Return (x, y) of the center of cell containing provided text 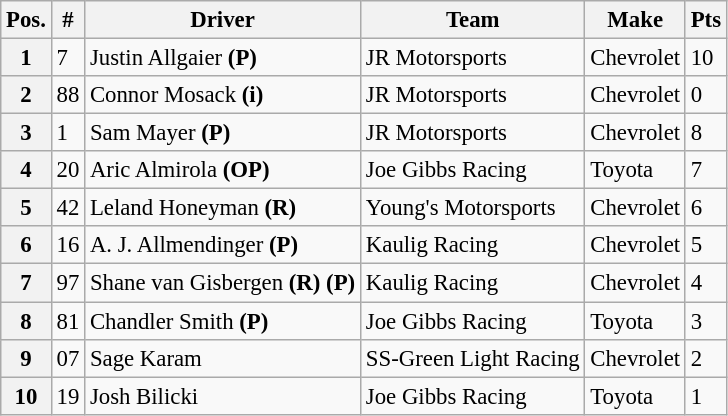
07 (68, 358)
20 (68, 170)
0 (706, 95)
Josh Bilicki (223, 396)
Shane van Gisbergen (R) (P) (223, 283)
9 (26, 358)
88 (68, 95)
Sage Karam (223, 358)
Pts (706, 20)
19 (68, 396)
42 (68, 208)
Aric Almirola (OP) (223, 170)
# (68, 20)
81 (68, 321)
SS-Green Light Racing (473, 358)
16 (68, 245)
97 (68, 283)
Justin Allgaier (P) (223, 58)
Sam Mayer (P) (223, 133)
Pos. (26, 20)
Driver (223, 20)
Connor Mosack (i) (223, 95)
Leland Honeyman (R) (223, 208)
Young's Motorsports (473, 208)
Make (635, 20)
Chandler Smith (P) (223, 321)
A. J. Allmendinger (P) (223, 245)
Team (473, 20)
